Provide the (x, y) coordinate of the cell's center where the given text is located.  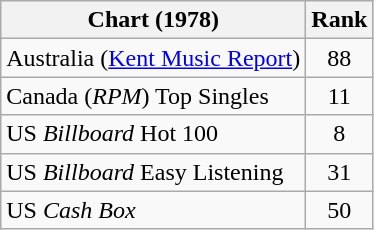
31 (340, 172)
50 (340, 210)
8 (340, 134)
Canada (RPM) Top Singles (154, 96)
US Billboard Hot 100 (154, 134)
US Cash Box (154, 210)
88 (340, 58)
Australia (Kent Music Report) (154, 58)
11 (340, 96)
Rank (340, 20)
US Billboard Easy Listening (154, 172)
Chart (1978) (154, 20)
